Determine the [X, Y] coordinate at the center of the cell enclosing the given text.  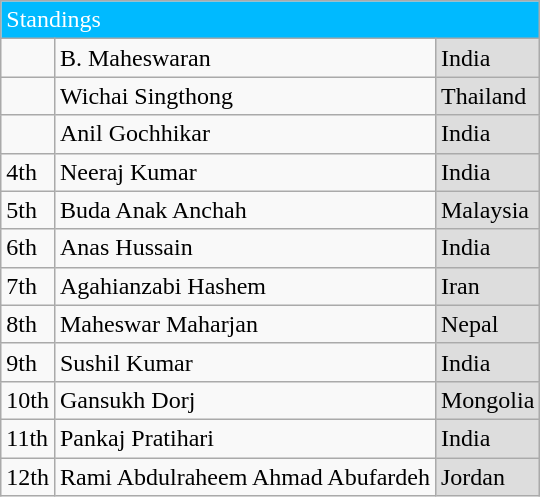
Jordan [487, 477]
Sushil Kumar [244, 362]
10th [28, 400]
6th [28, 248]
Maheswar Maharjan [244, 324]
4th [28, 172]
8th [28, 324]
Buda Anak Anchah [244, 210]
9th [28, 362]
5th [28, 210]
Malaysia [487, 210]
Gansukh Dorj [244, 400]
Mongolia [487, 400]
12th [28, 477]
Agahianzabi Hashem [244, 286]
Thailand [487, 96]
11th [28, 438]
Rami Abdulraheem Ahmad Abufardeh [244, 477]
Pankaj Pratihari [244, 438]
Neeraj Kumar [244, 172]
7th [28, 286]
Anil Gochhikar [244, 134]
B. Maheswaran [244, 58]
Standings [270, 20]
Nepal [487, 324]
Anas Hussain [244, 248]
Wichai Singthong [244, 96]
Iran [487, 286]
